Extract the (x, y) coordinate from the center of the cell holding the provided text.  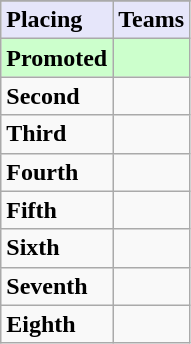
Fourth (57, 172)
Third (57, 134)
Eighth (57, 324)
Sixth (57, 248)
Second (57, 96)
Placing (57, 20)
Teams (152, 20)
Promoted (57, 58)
Fifth (57, 210)
Seventh (57, 286)
